Pinpoint the cell where the given text exists, returning its [x, y] midpoint coordinate. 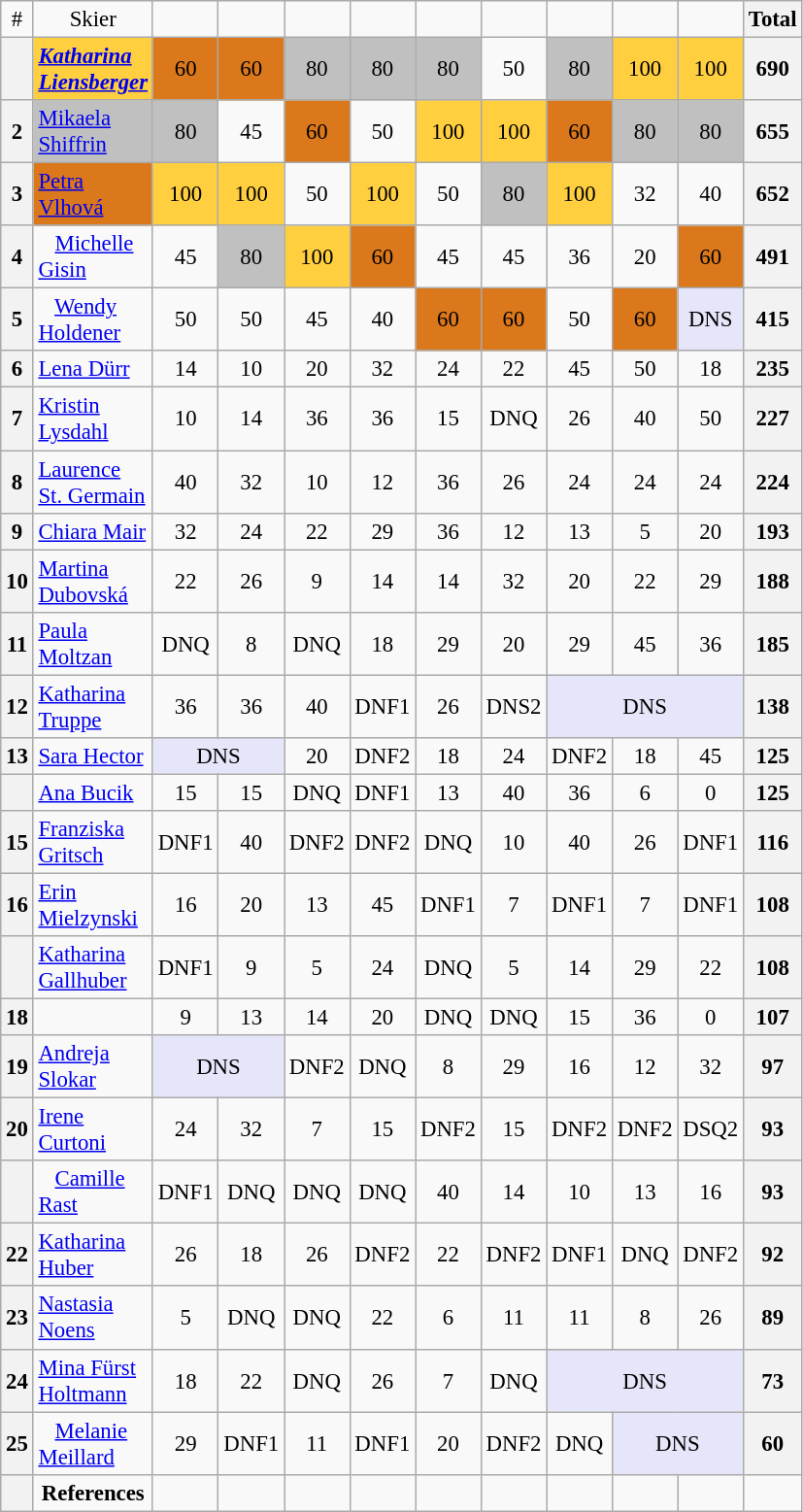
Katharina Liensberger [93, 70]
Ana Bucik [93, 792]
References [93, 1493]
92 [772, 1255]
Melanie Meillard [93, 1443]
Irene Curtoni [93, 1130]
Total [772, 19]
Camille Rast [93, 1193]
116 [772, 843]
224 [772, 482]
415 [772, 320]
138 [772, 707]
97 [772, 1066]
491 [772, 256]
188 [772, 581]
690 [772, 70]
Laurence St. Germain [93, 482]
Wendy Holdener [93, 320]
89 [772, 1319]
73 [772, 1381]
Katharina Truppe [93, 707]
Mikaela Shiffrin [93, 132]
193 [772, 531]
185 [772, 643]
DNS2 [514, 707]
Katharina Gallhuber [93, 967]
Andreja Slokar [93, 1066]
Erin Mielzynski [93, 905]
Chiara Mair [93, 531]
Mina Fürst Holtmann [93, 1381]
2 [17, 132]
25 [17, 1443]
Petra Vlhová [93, 194]
655 [772, 132]
4 [17, 256]
Kristin Lysdahl [93, 420]
107 [772, 1018]
Paula Moltzan [93, 643]
Lena Dürr [93, 370]
227 [772, 420]
Franziska Gritsch [93, 843]
Nastasia Noens [93, 1319]
Michelle Gisin [93, 256]
Sara Hector [93, 756]
Skier [93, 19]
Katharina Huber [93, 1255]
DSQ2 [711, 1130]
Martina Dubovská [93, 581]
23 [17, 1319]
652 [772, 194]
# [17, 19]
3 [17, 194]
19 [17, 1066]
235 [772, 370]
